Search for the cell housing the specified text and yield its (x, y) center coordinate. 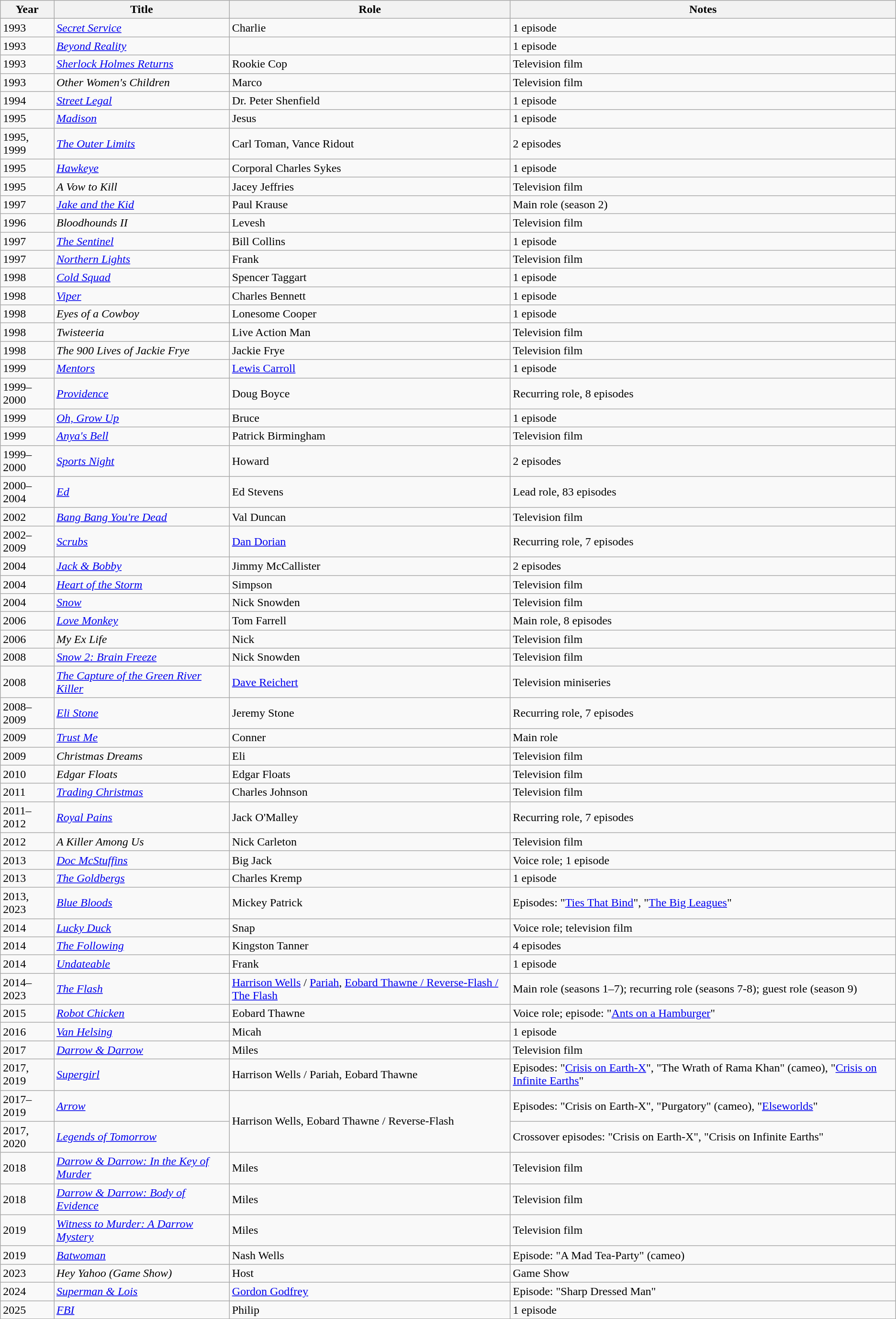
Recurring role, 8 episodes (703, 394)
Jesus (370, 119)
Jeremy Stone (370, 713)
Main role (season 2) (703, 204)
2017–2019 (27, 1106)
My Ex Life (142, 639)
Love Monkey (142, 621)
Ed Stevens (370, 492)
The 900 Lives of Jackie Frye (142, 350)
Legends of Tomorrow (142, 1137)
2012 (27, 842)
Charles Bennett (370, 296)
Lucky Duck (142, 927)
Sports Night (142, 461)
Batwoman (142, 1255)
Darrow & Darrow: Body of Evidence (142, 1199)
Other Women's Children (142, 82)
Marco (370, 82)
Jimmy McCallister (370, 566)
Rookie Cop (370, 64)
Patrick Birmingham (370, 436)
The Following (142, 946)
Role (370, 10)
Nick (370, 639)
Street Legal (142, 101)
Mentors (142, 369)
The Outer Limits (142, 144)
Crossover episodes: "Crisis on Earth-X", "Crisis on Infinite Earths" (703, 1137)
The Capture of the Green River Killer (142, 682)
Episodes: "Crisis on Earth-X", "The Wrath of Rama Khan" (cameo), "Crisis on Infinite Earths" (703, 1074)
Eyes of a Cowboy (142, 314)
Darrow & Darrow (142, 1050)
A Killer Among Us (142, 842)
Dan Dorian (370, 541)
Secret Service (142, 28)
Van Helsing (142, 1032)
Madison (142, 119)
Tom Farrell (370, 621)
Levesh (370, 223)
Jackie Frye (370, 350)
Carl Toman, Vance Ridout (370, 144)
Bill Collins (370, 241)
Anya's Bell (142, 436)
2017 (27, 1050)
Eli Stone (142, 713)
Nash Wells (370, 1255)
Trust Me (142, 738)
2002 (27, 517)
Main role, 8 episodes (703, 621)
Sherlock Holmes Returns (142, 64)
Snow 2: Brain Freeze (142, 657)
Snap (370, 927)
Year (27, 10)
2013, 2023 (27, 903)
Supergirl (142, 1074)
Arrow (142, 1106)
Television miniseries (703, 682)
Charles Kremp (370, 878)
Snow (142, 603)
Spencer Taggart (370, 278)
2016 (27, 1032)
Voice role; 1 episode (703, 860)
Main role (703, 738)
Paul Krause (370, 204)
Doc McStuffins (142, 860)
Scrubs (142, 541)
2011–2012 (27, 817)
Title (142, 10)
The Sentinel (142, 241)
2025 (27, 1309)
Dave Reichert (370, 682)
The Goldbergs (142, 878)
Undateable (142, 964)
Oh, Grow Up (142, 418)
Voice role; television film (703, 927)
Kingston Tanner (370, 946)
Micah (370, 1032)
Episode: "Sharp Dressed Man" (703, 1291)
Jack O'Malley (370, 817)
2010 (27, 774)
2024 (27, 1291)
Corporal Charles Sykes (370, 168)
Live Action Man (370, 332)
Lonesome Cooper (370, 314)
Hawkeye (142, 168)
Jacey Jeffries (370, 186)
Nick Carleton (370, 842)
2015 (27, 1014)
Gordon Godfrey (370, 1291)
2014–2023 (27, 989)
2023 (27, 1273)
Charles Johnson (370, 792)
Lead role, 83 episodes (703, 492)
Ed (142, 492)
1995, 1999 (27, 144)
Beyond Reality (142, 46)
Harrison Wells, Eobard Thawne / Reverse-Flash (370, 1121)
2017, 2020 (27, 1137)
Robot Chicken (142, 1014)
Royal Pains (142, 817)
The Flash (142, 989)
Bruce (370, 418)
Christmas Dreams (142, 756)
Cold Squad (142, 278)
Witness to Murder: A Darrow Mystery (142, 1230)
Eli (370, 756)
Game Show (703, 1273)
Lewis Carroll (370, 369)
Hey Yahoo (Game Show) (142, 1273)
Jake and the Kid (142, 204)
Notes (703, 10)
2011 (27, 792)
Bloodhounds II (142, 223)
Voice role; episode: "Ants on a Hamburger" (703, 1014)
Northern Lights (142, 259)
1994 (27, 101)
1996 (27, 223)
Viper (142, 296)
2017, 2019 (27, 1074)
2008–2009 (27, 713)
Providence (142, 394)
Val Duncan (370, 517)
Superman & Lois (142, 1291)
Simpson (370, 585)
Host (370, 1273)
Main role (seasons 1–7); recurring role (seasons 7-8); guest role (season 9) (703, 989)
Jack & Bobby (142, 566)
Mickey Patrick (370, 903)
Harrison Wells / Pariah, Eobard Thawne (370, 1074)
Dr. Peter Shenfield (370, 101)
Harrison Wells / Pariah, Eobard Thawne / Reverse-Flash / The Flash (370, 989)
2002–2009 (27, 541)
Big Jack (370, 860)
2000–2004 (27, 492)
Episodes: "Ties That Bind", "The Big Leagues" (703, 903)
Howard (370, 461)
Trading Christmas (142, 792)
Doug Boyce (370, 394)
Episodes: "Crisis on Earth-X", "Purgatory" (cameo), "Elseworlds" (703, 1106)
Charlie (370, 28)
Blue Bloods (142, 903)
A Vow to Kill (142, 186)
Philip (370, 1309)
FBI (142, 1309)
Bang Bang You're Dead (142, 517)
Heart of the Storm (142, 585)
4 episodes (703, 946)
Episode: "A Mad Tea-Party" (cameo) (703, 1255)
Twisteeria (142, 332)
Conner (370, 738)
Darrow & Darrow: In the Key of Murder (142, 1168)
Eobard Thawne (370, 1014)
